Return the (x, y) coordinate for the center point of the cell that contains the specified text.  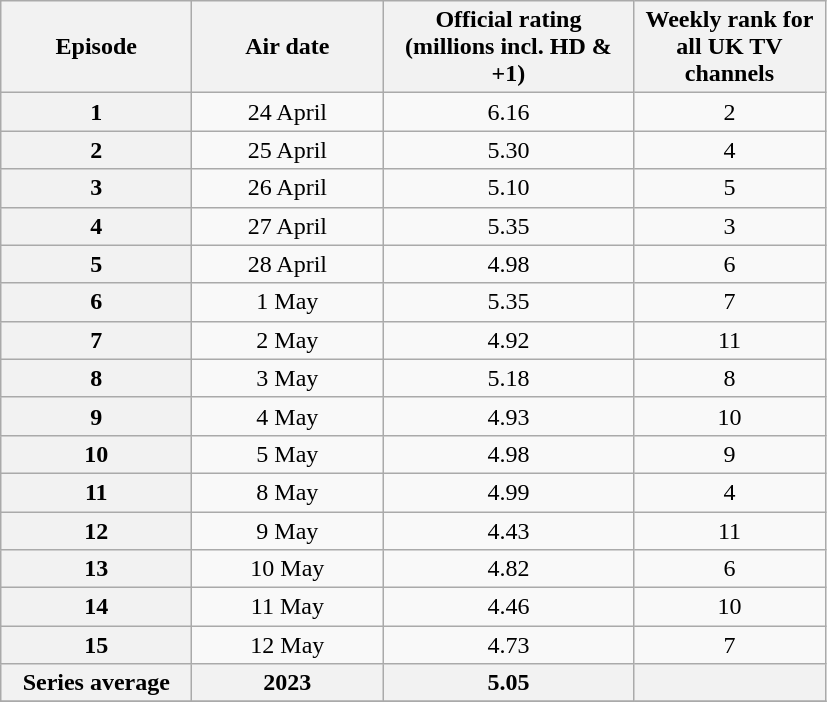
Air date (288, 47)
24 April (288, 112)
4.46 (508, 607)
5.18 (508, 378)
5.05 (508, 683)
13 (96, 569)
2023 (288, 683)
15 (96, 645)
5 May (288, 454)
27 April (288, 226)
4.93 (508, 416)
2 May (288, 340)
4.92 (508, 340)
10 May (288, 569)
12 May (288, 645)
28 April (288, 264)
5.30 (508, 150)
1 May (288, 302)
4.43 (508, 531)
1 (96, 112)
9 May (288, 531)
4 May (288, 416)
3 May (288, 378)
12 (96, 531)
Weekly rank for all UK TV channels (730, 47)
26 April (288, 188)
4.82 (508, 569)
11 May (288, 607)
8 May (288, 492)
25 April (288, 150)
5.10 (508, 188)
Series average (96, 683)
6.16 (508, 112)
14 (96, 607)
Official rating (millions incl. HD & +1) (508, 47)
4.99 (508, 492)
Episode (96, 47)
4.73 (508, 645)
